Search for the cell housing the specified text and yield its [x, y] center coordinate. 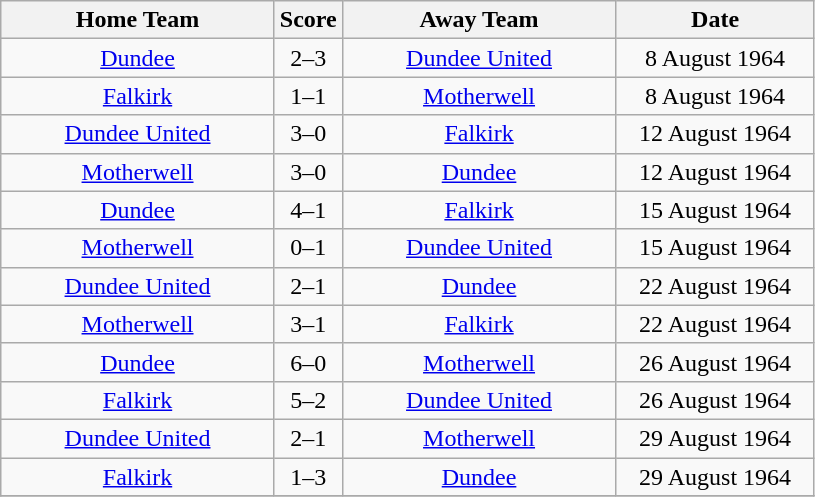
Score [308, 20]
5–2 [308, 400]
Date [716, 20]
6–0 [308, 362]
4–1 [308, 210]
1–3 [308, 477]
Away Team [479, 20]
1–1 [308, 96]
2–3 [308, 58]
3–1 [308, 324]
Home Team [138, 20]
0–1 [308, 248]
